Return (X, Y) of the center of cell containing provided text 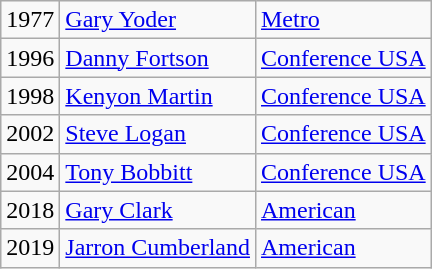
Kenyon Martin (158, 96)
1977 (30, 20)
Steve Logan (158, 134)
Jarron Cumberland (158, 248)
Tony Bobbitt (158, 172)
2004 (30, 172)
Danny Fortson (158, 58)
2019 (30, 248)
1998 (30, 96)
1996 (30, 58)
Metro (343, 20)
Gary Clark (158, 210)
Gary Yoder (158, 20)
2002 (30, 134)
2018 (30, 210)
